Find where the given text appears and provide that cell's center as [x, y] coordinate. 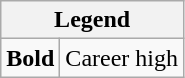
Career high [122, 58]
Legend [92, 20]
Bold [30, 58]
